Output the (x, y) coordinate of the center of the cell containing the given text.  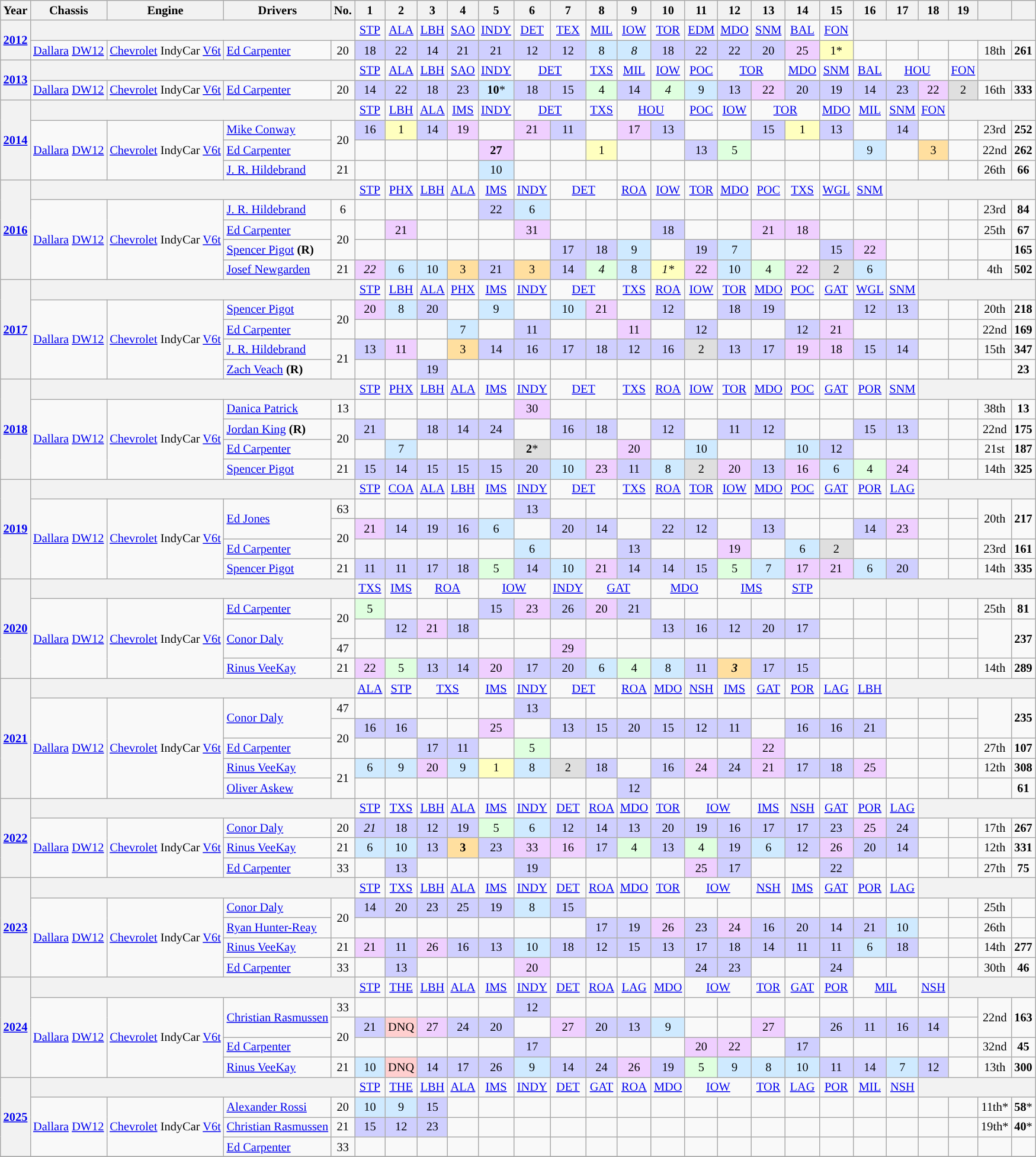
169 (1023, 329)
161 (1023, 549)
2021 (15, 738)
COA (401, 489)
Spencer Pigot (R) (277, 249)
30th (995, 967)
2016 (15, 229)
58* (1023, 1107)
261 (1023, 50)
EDM (701, 30)
2025 (15, 1117)
277 (1023, 947)
40* (1023, 1127)
235 (1023, 718)
2022 (15, 838)
Ryan Hunter-Reay (277, 928)
84 (1023, 210)
2012 (15, 40)
38th (995, 409)
Jordan King (R) (277, 429)
30 (532, 409)
335 (1023, 569)
Alexander Rossi (277, 1107)
2019 (15, 528)
308 (1023, 768)
502 (1023, 270)
46 (1023, 967)
Mike Conway (277, 130)
331 (1023, 848)
2018 (15, 429)
252 (1023, 130)
66 (1023, 170)
218 (1023, 309)
2024 (15, 1027)
32nd (995, 1047)
Josef Newgarden (277, 270)
67 (1023, 230)
347 (1023, 349)
17th (995, 828)
21st (995, 449)
2020 (15, 628)
61 (1023, 788)
Danica Patrick (277, 409)
Zach Veach (R) (277, 369)
2017 (15, 329)
289 (1023, 668)
175 (1023, 429)
15th (995, 349)
29 (567, 648)
217 (1023, 519)
107 (1023, 748)
267 (1023, 828)
No. (343, 10)
75 (1023, 868)
TEX (567, 30)
Drivers (277, 10)
11th* (995, 1107)
325 (1023, 469)
262 (1023, 150)
300 (1023, 1067)
Year (15, 10)
333 (1023, 90)
Engine (165, 10)
Ed Jones (277, 519)
163 (1023, 1017)
165 (1023, 249)
2* (532, 449)
31 (532, 230)
2013 (15, 79)
187 (1023, 449)
45 (1023, 1047)
13th (995, 1067)
237 (1023, 639)
63 (343, 509)
Oliver Askew (277, 788)
2023 (15, 927)
2014 (15, 140)
18th (995, 50)
4th (995, 270)
19th* (995, 1127)
16th (995, 90)
Chassis (69, 10)
81 (1023, 608)
10* (496, 90)
